Capture the cell that displays the provided text and extract its (X, Y) central coordinate. 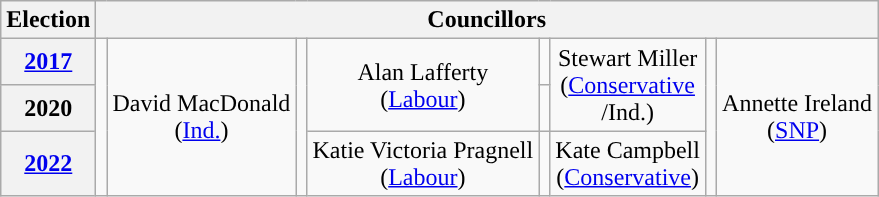
Katie Victoria Pragnell(Labour) (423, 164)
Election (48, 20)
Stewart Miller(Conservative/Ind.) (628, 85)
Councillors (487, 20)
Alan Lafferty(Labour) (423, 85)
Kate Campbell(Conservative) (628, 164)
2017 (48, 62)
2020 (48, 108)
2022 (48, 164)
David MacDonald(Ind.) (202, 118)
Annette Ireland (SNP) (798, 118)
